Search for the cell housing the specified text and yield its (X, Y) center coordinate. 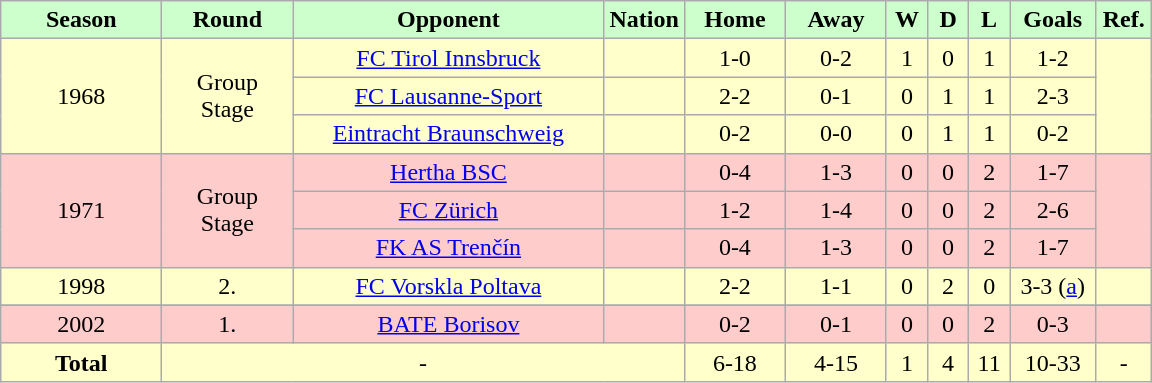
10-33 (1053, 362)
1968 (82, 96)
0-3 (1053, 324)
2. (228, 286)
0-0 (836, 134)
1. (228, 324)
Home (734, 20)
1-4 (836, 210)
Round (228, 20)
Nation (644, 20)
L (990, 20)
Season (82, 20)
1-1 (836, 286)
W (906, 20)
11 (990, 362)
BATE Borisov (448, 324)
FC Lausanne-Sport (448, 96)
Hertha BSC (448, 172)
FK AS Trenčín (448, 248)
2002 (82, 324)
1998 (82, 286)
FC Vorskla Poltava (448, 286)
Goals (1053, 20)
6-18 (734, 362)
2-6 (1053, 210)
Ref. (1124, 20)
Opponent (448, 20)
3-3 (a) (1053, 286)
4-15 (836, 362)
FC Tirol Innsbruck (448, 58)
Total (82, 362)
1-0 (734, 58)
1971 (82, 210)
FC Zürich (448, 210)
2-3 (1053, 96)
Away (836, 20)
4 (948, 362)
D (948, 20)
Eintracht Braunschweig (448, 134)
